Return the (X, Y) coordinate for the center point of the cell that contains the specified text.  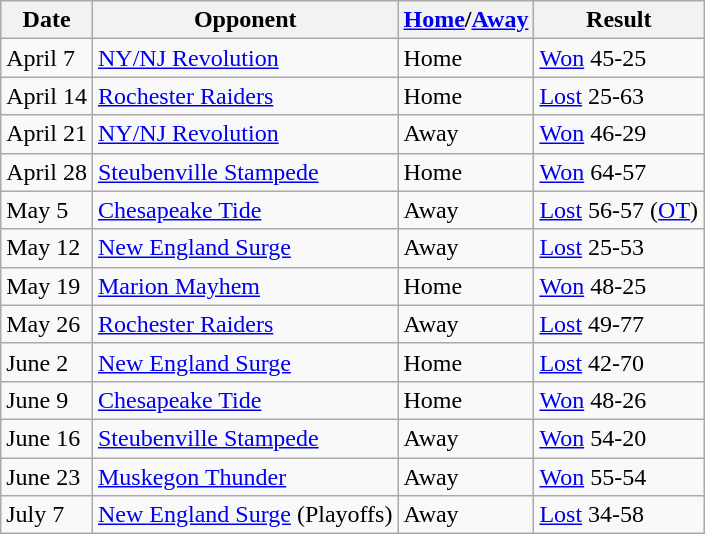
May 26 (47, 324)
Marion Mayhem (244, 286)
Lost 49-77 (619, 324)
New England Surge (Playoffs) (244, 515)
Won 64-57 (619, 172)
Home/Away (466, 20)
Lost 42-70 (619, 362)
Date (47, 20)
May 5 (47, 210)
Won 45-25 (619, 58)
April 14 (47, 96)
Won 54-20 (619, 438)
June 2 (47, 362)
April 28 (47, 172)
Result (619, 20)
July 7 (47, 515)
Won 48-26 (619, 400)
April 7 (47, 58)
May 19 (47, 286)
Lost 25-53 (619, 248)
April 21 (47, 134)
Won 55-54 (619, 477)
June 9 (47, 400)
Lost 56-57 (OT) (619, 210)
Opponent (244, 20)
June 23 (47, 477)
June 16 (47, 438)
May 12 (47, 248)
Won 46-29 (619, 134)
Won 48-25 (619, 286)
Lost 34-58 (619, 515)
Muskegon Thunder (244, 477)
Lost 25-63 (619, 96)
